Determine the (X, Y) coordinate at the center of the cell enclosing the given text.  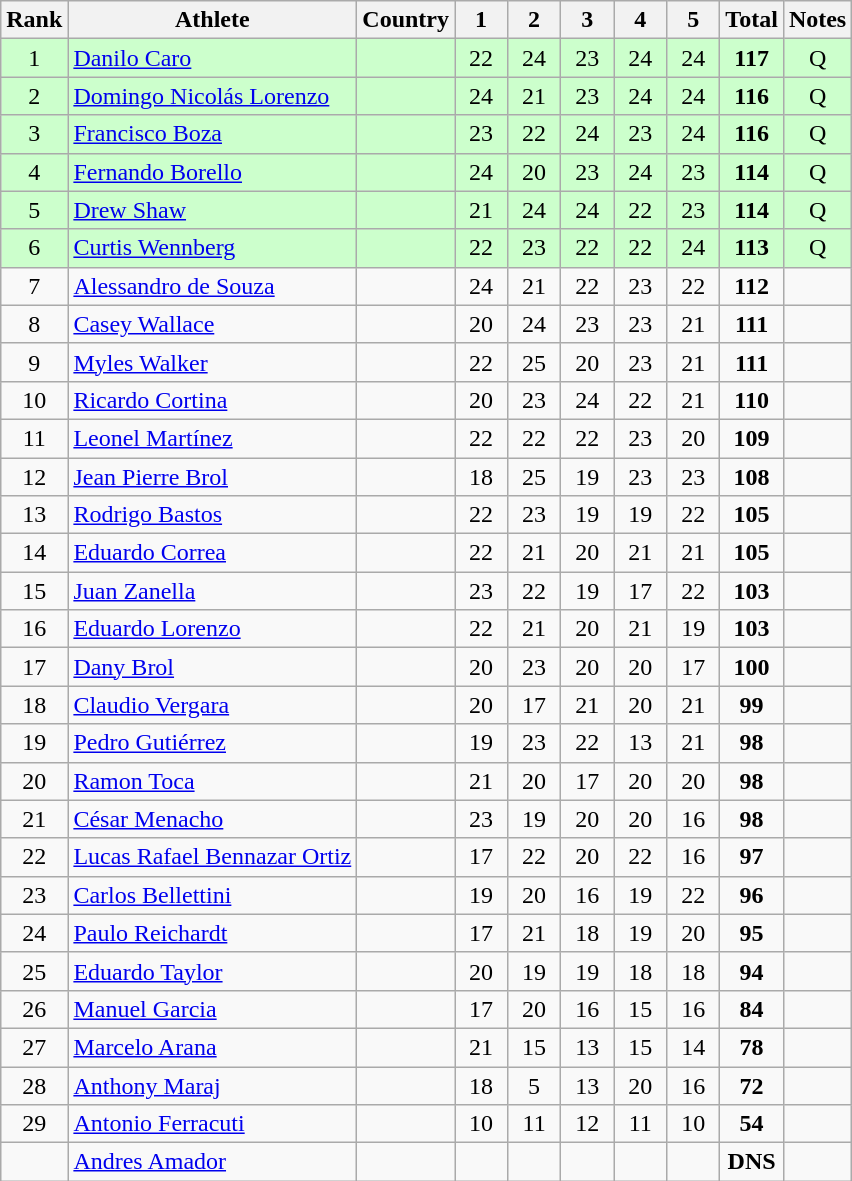
72 (752, 1085)
113 (752, 248)
Carlos Bellettini (212, 895)
Anthony Maraj (212, 1085)
Dany Brol (212, 667)
Leonel Martínez (212, 438)
Drew Shaw (212, 210)
Casey Wallace (212, 324)
28 (34, 1085)
Pedro Gutiérrez (212, 743)
8 (34, 324)
Myles Walker (212, 362)
Paulo Reichardt (212, 933)
Andres Amador (212, 1162)
Juan Zanella (212, 591)
Eduardo Taylor (212, 971)
Manuel Garcia (212, 1009)
29 (34, 1124)
Jean Pierre Brol (212, 477)
109 (752, 438)
Ricardo Cortina (212, 400)
99 (752, 705)
Eduardo Correa (212, 553)
Athlete (212, 20)
26 (34, 1009)
95 (752, 933)
27 (34, 1047)
100 (752, 667)
Alessandro de Souza (212, 286)
Ramon Toca (212, 781)
Francisco Boza (212, 134)
Total (752, 20)
78 (752, 1047)
Claudio Vergara (212, 705)
Lucas Rafael Bennazar Ortiz (212, 857)
112 (752, 286)
6 (34, 248)
Antonio Ferracuti (212, 1124)
Country (406, 20)
Danilo Caro (212, 58)
108 (752, 477)
DNS (752, 1162)
Fernando Borello (212, 172)
Notes (817, 20)
117 (752, 58)
Rank (34, 20)
97 (752, 857)
94 (752, 971)
Domingo Nicolás Lorenzo (212, 96)
96 (752, 895)
Eduardo Lorenzo (212, 629)
Rodrigo Bastos (212, 515)
Curtis Wennberg (212, 248)
Marcelo Arana (212, 1047)
7 (34, 286)
César Menacho (212, 819)
84 (752, 1009)
54 (752, 1124)
9 (34, 362)
110 (752, 400)
